Search for the cell housing the specified text and yield its (x, y) center coordinate. 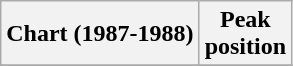
Chart (1987-1988) (100, 34)
Peak position (245, 34)
